Search for the cell housing the specified text and yield its (x, y) center coordinate. 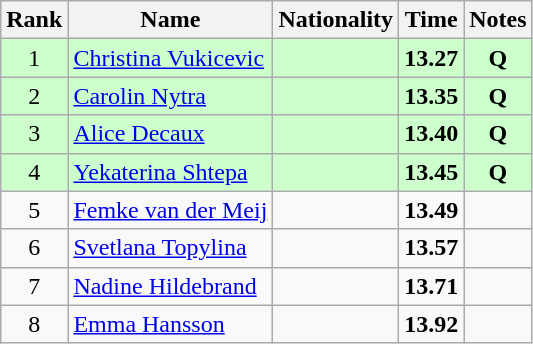
Alice Decaux (170, 134)
Nationality (336, 20)
Yekaterina Shtepa (170, 172)
Rank (34, 20)
1 (34, 58)
Carolin Nytra (170, 96)
13.57 (432, 248)
Femke van der Meij (170, 210)
Nadine Hildebrand (170, 286)
Christina Vukicevic (170, 58)
Emma Hansson (170, 324)
5 (34, 210)
13.27 (432, 58)
2 (34, 96)
3 (34, 134)
4 (34, 172)
Svetlana Topylina (170, 248)
Name (170, 20)
Notes (498, 20)
8 (34, 324)
13.71 (432, 286)
13.35 (432, 96)
Time (432, 20)
13.49 (432, 210)
6 (34, 248)
13.40 (432, 134)
13.92 (432, 324)
13.45 (432, 172)
7 (34, 286)
